Pinpoint the cell where the given text exists, returning its (x, y) midpoint coordinate. 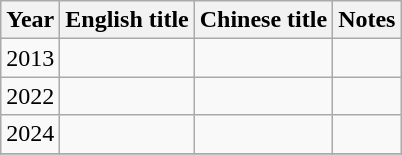
2013 (30, 58)
Year (30, 20)
Notes (367, 20)
English title (127, 20)
2022 (30, 96)
Chinese title (263, 20)
2024 (30, 134)
